Return (x, y) of the center of cell containing provided text 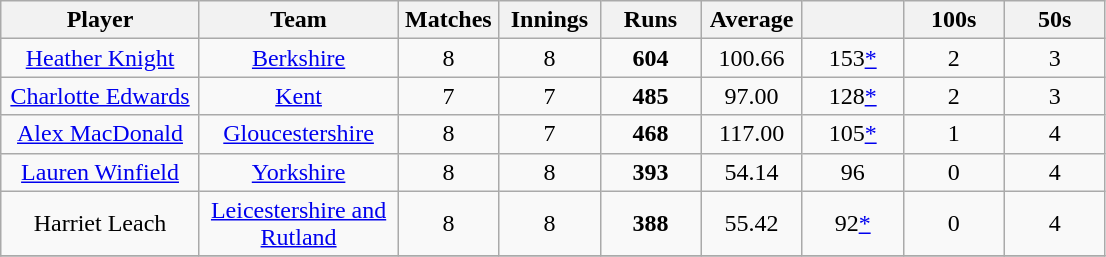
Gloucestershire (298, 134)
54.14 (752, 172)
117.00 (752, 134)
Matches (448, 20)
388 (650, 224)
Runs (650, 20)
1 (954, 134)
Player (100, 20)
604 (650, 58)
55.42 (752, 224)
Lauren Winfield (100, 172)
Average (752, 20)
50s (1054, 20)
485 (650, 96)
128* (852, 96)
100s (954, 20)
Team (298, 20)
Kent (298, 96)
Alex MacDonald (100, 134)
92* (852, 224)
Innings (550, 20)
96 (852, 172)
Heather Knight (100, 58)
468 (650, 134)
100.66 (752, 58)
393 (650, 172)
Berkshire (298, 58)
Harriet Leach (100, 224)
Yorkshire (298, 172)
Charlotte Edwards (100, 96)
153* (852, 58)
Leicestershire and Rutland (298, 224)
97.00 (752, 96)
105* (852, 134)
